Detect which cell encompasses the target text, then output its [x, y] center coordinate. 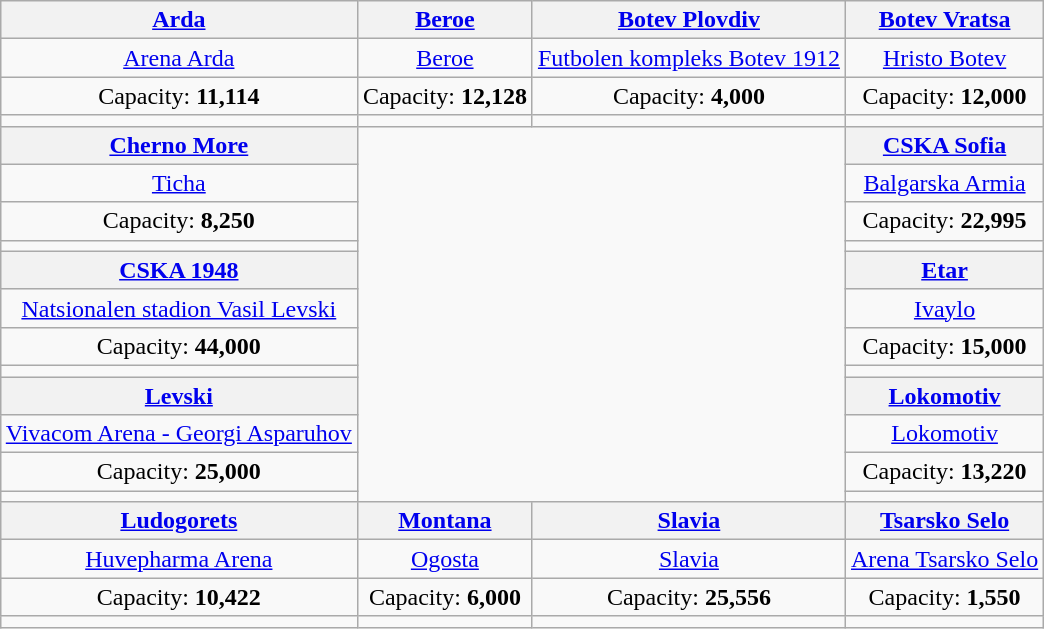
Futbolen kompleks Botev 1912 [688, 58]
Hristo Botev [944, 58]
Capacity: 25,556 [688, 597]
Capacity: 12,000 [944, 96]
Capacity: 10,422 [178, 597]
Balgarska Armia [944, 183]
Capacity: 6,000 [444, 597]
Botev Vratsa [944, 20]
Capacity: 8,250 [178, 221]
Capacity: 44,000 [178, 346]
CSKA 1948 [178, 270]
Etar [944, 270]
Vivacom Arena - Georgi Asparuhov [178, 434]
Montana [444, 521]
Capacity: 4,000 [688, 96]
Capacity: 12,128 [444, 96]
Capacity: 15,000 [944, 346]
CSKA Sofia [944, 145]
Ticha [178, 183]
Ludogorets [178, 521]
Botev Plovdiv [688, 20]
Cherno More [178, 145]
Arda [178, 20]
Levski [178, 395]
Huvepharma Arena [178, 559]
Natsionalen stadion Vasil Levski [178, 308]
Tsarsko Selo [944, 521]
Capacity: 13,220 [944, 472]
Arena Arda [178, 58]
Capacity: 1,550 [944, 597]
Arena Tsarsko Selo [944, 559]
Capacity: 11,114 [178, 96]
Capacity: 25,000 [178, 472]
Ivaylo [944, 308]
Ogosta [444, 559]
Capacity: 22,995 [944, 221]
